Determine the [X, Y] coordinate at the center of the cell enclosing the given text.  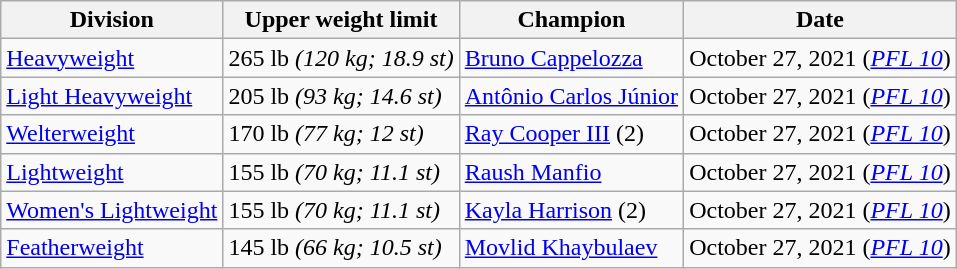
145 lb (66 kg; 10.5 st) [341, 248]
Ray Cooper III (2) [571, 134]
Bruno Cappelozza [571, 58]
Date [820, 20]
Lightweight [112, 172]
Division [112, 20]
Light Heavyweight [112, 96]
Antônio Carlos Júnior [571, 96]
265 lb (120 kg; 18.9 st) [341, 58]
Champion [571, 20]
Heavyweight [112, 58]
Featherweight [112, 248]
205 lb (93 kg; 14.6 st) [341, 96]
Welterweight [112, 134]
Raush Manfio [571, 172]
170 lb (77 kg; 12 st) [341, 134]
Movlid Khaybulaev [571, 248]
Women's Lightweight [112, 210]
Kayla Harrison (2) [571, 210]
Upper weight limit [341, 20]
